Output the (X, Y) coordinate of the center of the cell containing the given text.  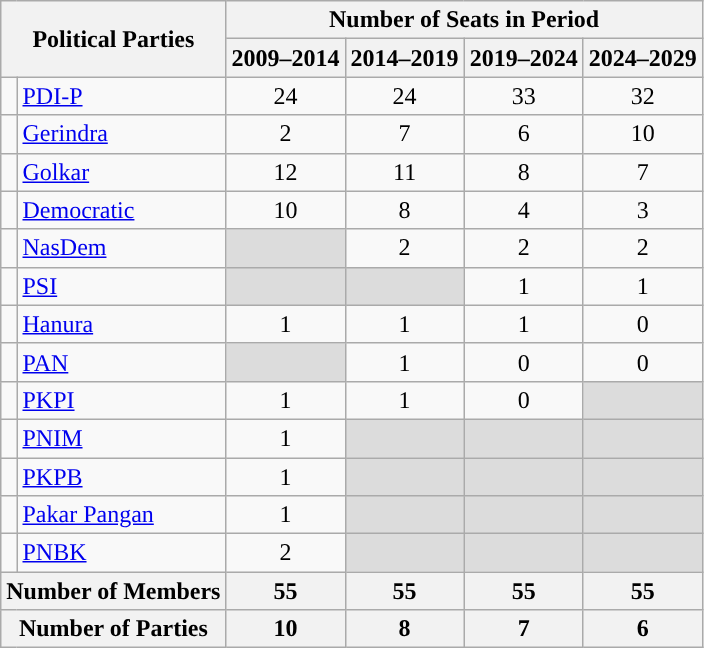
Number of Seats in Period (464, 20)
4 (524, 210)
PKPI (122, 400)
Hanura (122, 324)
12 (286, 172)
PDI-P (122, 96)
2014–2019 (404, 58)
PNBK (122, 553)
3 (642, 210)
PSI (122, 286)
Pakar Pangan (122, 515)
2009–2014 (286, 58)
PAN (122, 362)
Golkar (122, 172)
2024–2029 (642, 58)
33 (524, 96)
Number of Members (114, 591)
Number of Parties (114, 629)
Democratic (122, 210)
PKPB (122, 477)
11 (404, 172)
Gerindra (122, 134)
Political Parties (114, 39)
PNIM (122, 438)
2019–2024 (524, 58)
32 (642, 96)
NasDem (122, 248)
